Detect which cell encompasses the target text, then output its (x, y) center coordinate. 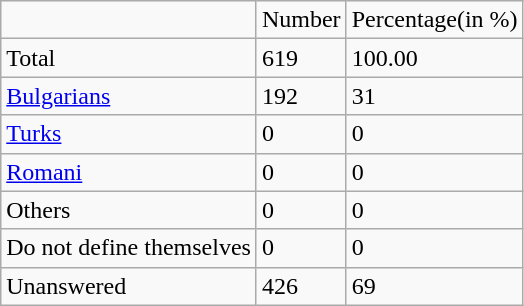
619 (301, 58)
Others (129, 210)
Number (301, 20)
192 (301, 96)
Total (129, 58)
Do not define themselves (129, 248)
Percentage(in %) (434, 20)
69 (434, 286)
Romani (129, 172)
100.00 (434, 58)
31 (434, 96)
Turks (129, 134)
426 (301, 286)
Bulgarians (129, 96)
Unanswered (129, 286)
